Find where the given text appears and provide that cell's center as [X, Y] coordinate. 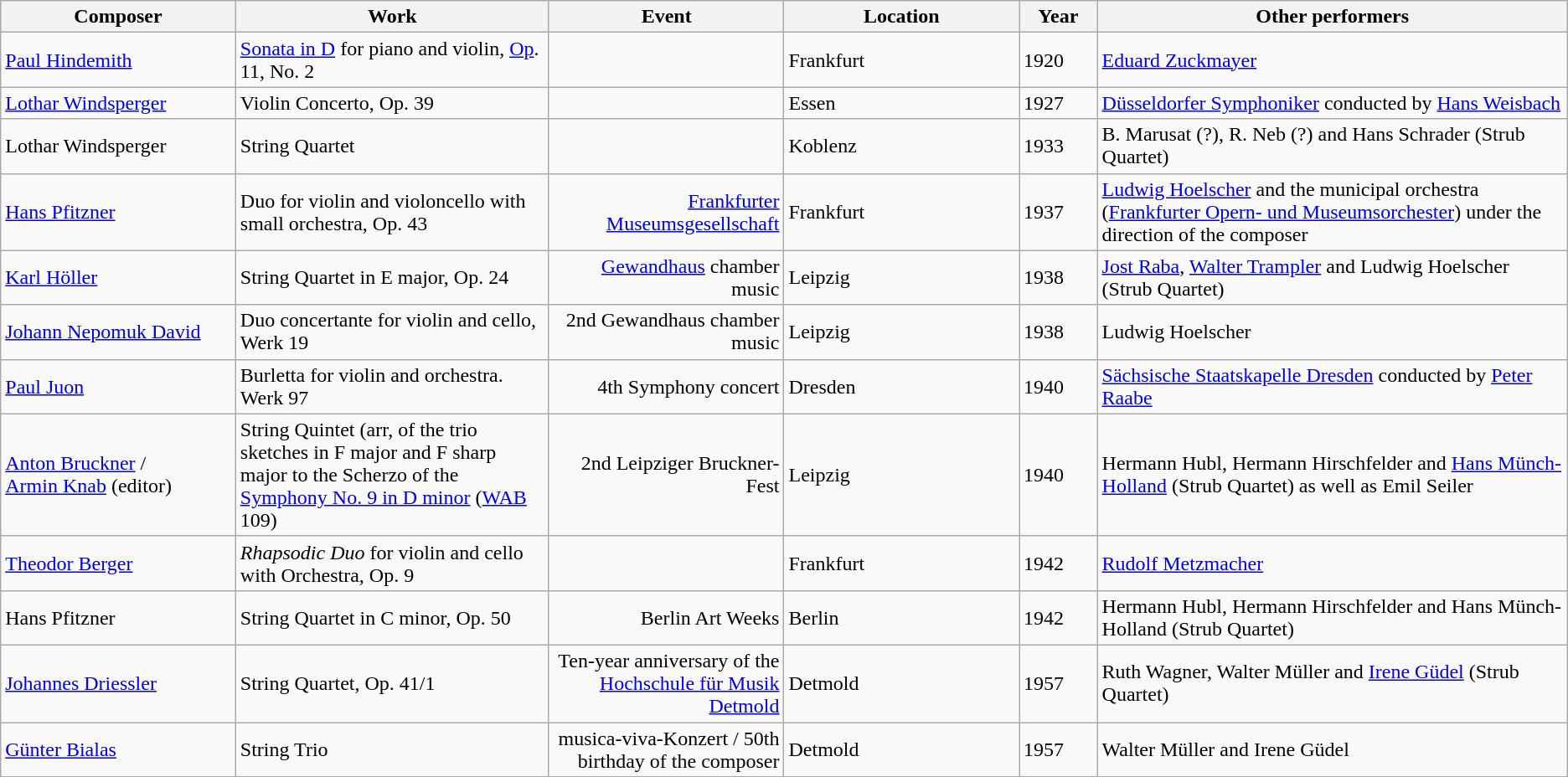
Karl Höller [119, 278]
Ruth Wagner, Walter Müller and Irene Güdel (Strub Quartet) [1332, 683]
1920 [1059, 60]
Burletta for violin and orchestra. Werk 97 [392, 387]
Ten-year anniversary of the Hochschule für Musik Detmold [667, 683]
Johann Nepomuk David [119, 332]
Koblenz [901, 146]
Other performers [1332, 17]
String Trio [392, 749]
1937 [1059, 212]
1927 [1059, 103]
Eduard Zuckmayer [1332, 60]
Theodor Berger [119, 563]
String Quartet in E major, Op. 24 [392, 278]
Frankfurter Museumsgesellschaft [667, 212]
Berlin [901, 618]
Jost Raba, Walter Trampler and Ludwig Hoelscher (Strub Quartet) [1332, 278]
String Quintet (arr, of the trio sketches in F major and F sharp major to the Scherzo of the Symphony No. 9 in D minor (WAB 109) [392, 475]
Günter Bialas [119, 749]
String Quartet in C minor, Op. 50 [392, 618]
Berlin Art Weeks [667, 618]
Paul Hindemith [119, 60]
Walter Müller and Irene Güdel [1332, 749]
Rhapsodic Duo for violin and cello with Orchestra, Op. 9 [392, 563]
Event [667, 17]
Essen [901, 103]
Year [1059, 17]
Composer [119, 17]
Duo for violin and violoncello with small orchestra, Op. 43 [392, 212]
Violin Concerto, Op. 39 [392, 103]
musica-viva-Konzert / 50th birthday of the composer [667, 749]
Location [901, 17]
2nd Leipziger Bruckner-Fest [667, 475]
Johannes Driessler [119, 683]
String Quartet [392, 146]
4th Symphony concert [667, 387]
2nd Gewandhaus chamber music [667, 332]
Hermann Hubl, Hermann Hirschfelder and Hans Münch-Holland (Strub Quartet) as well as Emil Seiler [1332, 475]
String Quartet, Op. 41/1 [392, 683]
Ludwig Hoelscher and the municipal orchestra (Frankfurter Opern- und Museumsorchester) under the direction of the composer [1332, 212]
Düsseldorfer Symphoniker conducted by Hans Weisbach [1332, 103]
Ludwig Hoelscher [1332, 332]
Sächsische Staatskapelle Dresden conducted by Peter Raabe [1332, 387]
B. Marusat (?), R. Neb (?) and Hans Schrader (Strub Quartet) [1332, 146]
Dresden [901, 387]
Sonata in D for piano and violin, Op. 11, No. 2 [392, 60]
1933 [1059, 146]
Anton Bruckner / Armin Knab (editor) [119, 475]
Work [392, 17]
Hermann Hubl, Hermann Hirschfelder and Hans Münch-Holland (Strub Quartet) [1332, 618]
Rudolf Metzmacher [1332, 563]
Paul Juon [119, 387]
Duo concertante for violin and cello, Werk 19 [392, 332]
Gewandhaus chamber music [667, 278]
